Locate the cell with the specified text and output its (X, Y) center coordinate. 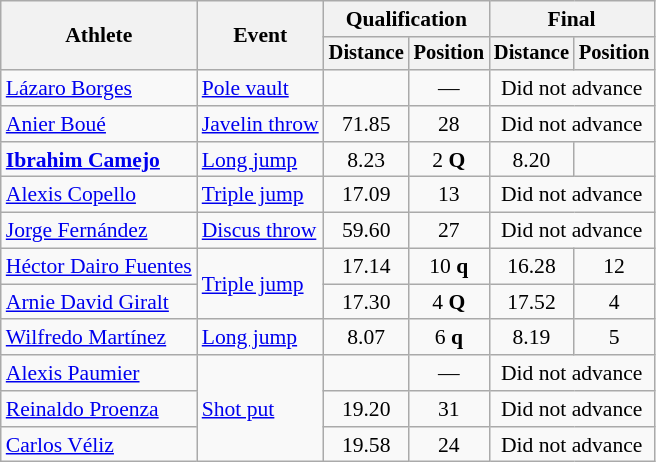
8.19 (532, 338)
8.23 (366, 160)
Discus throw (260, 231)
Alexis Copello (99, 195)
2 Q (449, 160)
17.09 (366, 195)
Event (260, 36)
Qualification (406, 19)
Lázaro Borges (99, 88)
71.85 (366, 124)
17.14 (366, 267)
Shot put (260, 408)
17.52 (532, 302)
10 q (449, 267)
Pole vault (260, 88)
Javelin throw (260, 124)
19.20 (366, 409)
12 (614, 267)
16.28 (532, 267)
5 (614, 338)
Arnie David Giralt (99, 302)
4 (614, 302)
17.30 (366, 302)
4 Q (449, 302)
Reinaldo Proenza (99, 409)
Final (572, 19)
13 (449, 195)
Jorge Fernández (99, 231)
59.60 (366, 231)
28 (449, 124)
Athlete (99, 36)
Ibrahim Camejo (99, 160)
Alexis Paumier (99, 373)
8.20 (532, 160)
27 (449, 231)
31 (449, 409)
Wilfredo Martínez (99, 338)
Anier Boué (99, 124)
Héctor Dairo Fuentes (99, 267)
8.07 (366, 338)
6 q (449, 338)
